Provide the (x, y) coordinate of the cell's center where the given text is located.  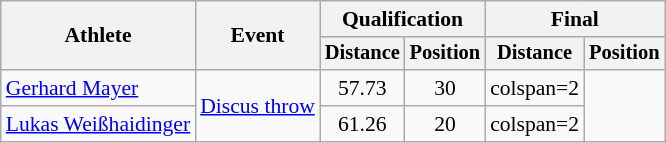
Event (258, 36)
Gerhard Mayer (98, 88)
Athlete (98, 36)
20 (445, 124)
61.26 (362, 124)
30 (445, 88)
57.73 (362, 88)
Lukas Weißhaidinger (98, 124)
Final (574, 19)
Qualification (402, 19)
Discus throw (258, 106)
